Return [x, y] of the center of cell containing provided text 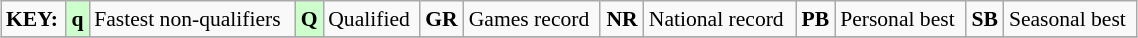
KEY: [34, 19]
Fastest non-qualifiers [192, 19]
Games record [532, 19]
Qualified [371, 19]
National record [720, 19]
Personal best [900, 19]
GR [442, 19]
SB [985, 19]
Q [309, 19]
Seasonal best [1070, 19]
NR [622, 19]
q [78, 19]
PB [816, 19]
